Locate the cell with the specified text and output its (x, y) center coordinate. 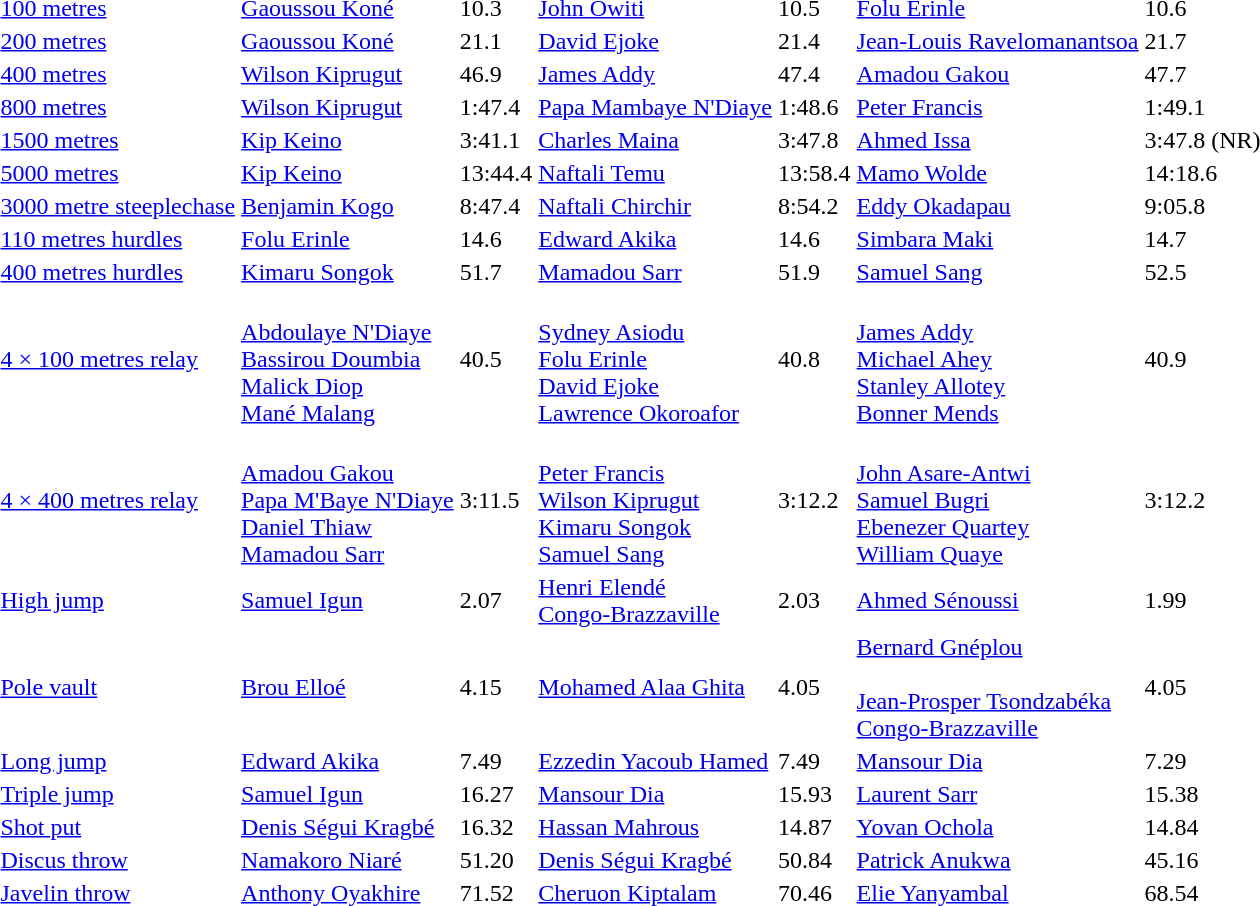
40.5 (496, 359)
14.87 (814, 827)
15.93 (814, 794)
3:41.1 (496, 140)
Eddy Okadapau (998, 206)
James Addy (656, 74)
Henri Elendé Congo-Brazzaville (656, 600)
Ezzedin Yacoub Hamed (656, 761)
Mamadou Sarr (656, 272)
Ahmed Issa (998, 140)
Bernard Gnéplou Jean-Prosper Tsondzabéka Congo-Brazzaville (998, 688)
8:54.2 (814, 206)
Hassan Mahrous (656, 827)
Peter FrancisWilson KiprugutKimaru SongokSamuel Sang (656, 500)
47.4 (814, 74)
Abdoulaye N'DiayeBassirou DoumbiaMalick DiopMané Malang (348, 359)
John Asare-AntwiSamuel BugriEbenezer QuarteyWilliam Quaye (998, 500)
Benjamin Kogo (348, 206)
16.27 (496, 794)
51.20 (496, 860)
21.4 (814, 41)
Brou Elloé (348, 688)
13:44.4 (496, 173)
2.03 (814, 600)
Patrick Anukwa (998, 860)
James AddyMichael AheyStanley AlloteyBonner Mends (998, 359)
Mohamed Alaa Ghita (656, 688)
Jean-Louis Ravelomanantsoa (998, 41)
2.07 (496, 600)
Papa Mambaye N'Diaye (656, 107)
Peter Francis (998, 107)
Sydney AsioduFolu ErinleDavid EjokeLawrence Okoroafor (656, 359)
46.9 (496, 74)
Charles Maina (656, 140)
Laurent Sarr (998, 794)
David Ejoke (656, 41)
3:47.8 (814, 140)
Gaoussou Koné (348, 41)
Naftali Temu (656, 173)
Kimaru Songok (348, 272)
13:58.4 (814, 173)
51.7 (496, 272)
Amadou Gakou (998, 74)
3:12.2 (814, 500)
Yovan Ochola (998, 827)
4.05 (814, 688)
8:47.4 (496, 206)
Ahmed Sénoussi (998, 600)
4.15 (496, 688)
21.1 (496, 41)
50.84 (814, 860)
40.8 (814, 359)
Folu Erinle (348, 239)
Amadou GakouPapa M'Baye N'DiayeDaniel ThiawMamadou Sarr (348, 500)
1:47.4 (496, 107)
Mamo Wolde (998, 173)
3:11.5 (496, 500)
Samuel Sang (998, 272)
Namakoro Niaré (348, 860)
51.9 (814, 272)
Simbara Maki (998, 239)
Naftali Chirchir (656, 206)
16.32 (496, 827)
1:48.6 (814, 107)
